Scan for the cell matching the given text and deliver its (X, Y) coordinate at center. 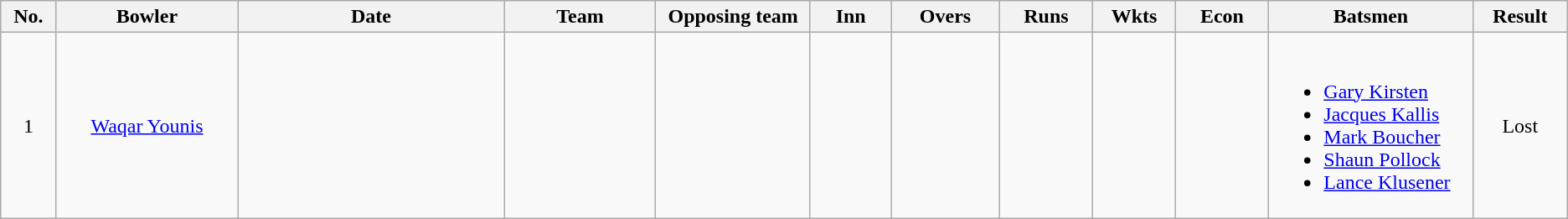
Inn (851, 17)
Econ (1222, 17)
Waqar Younis (147, 126)
Gary KirstenJacques KallisMark BoucherShaun PollockLance Klusener (1370, 126)
Overs (945, 17)
Lost (1519, 126)
No. (28, 17)
Runs (1046, 17)
Opposing team (733, 17)
Result (1519, 17)
Team (580, 17)
Date (371, 17)
Batsmen (1370, 17)
Bowler (147, 17)
1 (28, 126)
Wkts (1134, 17)
